Scan for the cell matching the given text and deliver its [x, y] coordinate at center. 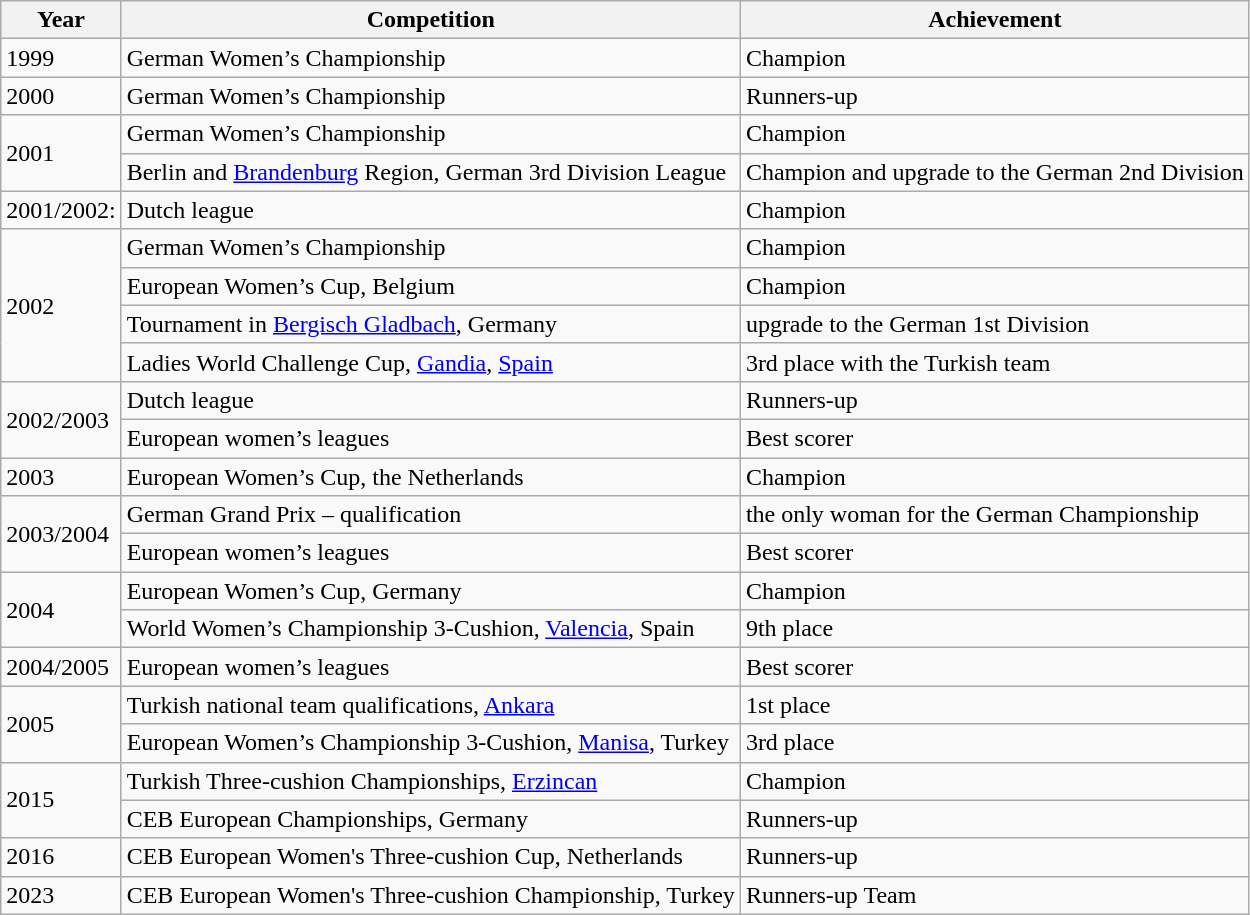
Tournament in Bergisch Gladbach, Germany [430, 324]
2004 [61, 610]
2001/2002: [61, 210]
European Women’s Cup, Germany [430, 591]
2002 [61, 305]
CEB European Championships, Germany [430, 819]
Berlin and Brandenburg Region, German 3rd Division League [430, 172]
the only woman for the German Championship [994, 515]
2003/2004 [61, 534]
CEB European Women's Three-cushion Championship, Turkey [430, 895]
2002/2003 [61, 419]
German Grand Prix – qualification [430, 515]
upgrade to the German 1st Division [994, 324]
2016 [61, 857]
European Women’s Championship 3-Cushion, Manisa, Turkey [430, 743]
Turkish Three-cushion Championships, Erzincan [430, 781]
9th place [994, 629]
1999 [61, 58]
CEB European Women's Three-cushion Cup, Netherlands [430, 857]
Runners-up Team [994, 895]
European Women’s Cup, the Netherlands [430, 477]
2003 [61, 477]
Competition [430, 20]
2000 [61, 96]
2023 [61, 895]
World Women’s Championship 3-Cushion, Valencia, Spain [430, 629]
Achievement [994, 20]
3rd place [994, 743]
2001 [61, 153]
1st place [994, 705]
3rd place with the Turkish team [994, 362]
Champion and upgrade to the German 2nd Division [994, 172]
2005 [61, 724]
Ladies World Challenge Cup, Gandia, Spain [430, 362]
2015 [61, 800]
European Women’s Cup, Belgium [430, 286]
Turkish national team qualifications, Ankara [430, 705]
Year [61, 20]
2004/2005 [61, 667]
